For the text-containing cell, return its midpoint in [x, y] coordinate format. 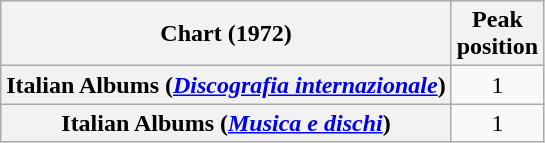
Peakposition [497, 34]
Italian Albums (Musica e dischi) [226, 123]
Italian Albums (Discografia internazionale) [226, 85]
Chart (1972) [226, 34]
